Detect which cell encompasses the target text, then output its (x, y) center coordinate. 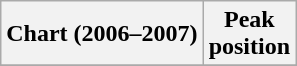
Peakposition (249, 34)
Chart (2006–2007) (102, 34)
